Identify which cell holds the provided text, then report its (X, Y) central coordinate. 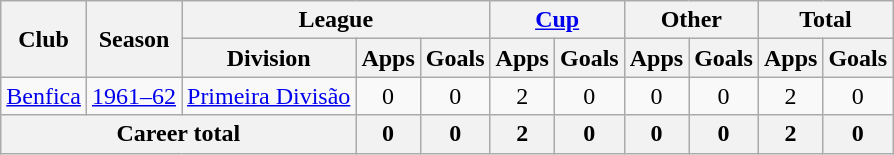
Club (44, 39)
Season (134, 39)
Division (269, 58)
Primeira Divisão (269, 96)
Other (691, 20)
1961–62 (134, 96)
Benfica (44, 96)
Cup (557, 20)
Career total (178, 134)
Total (825, 20)
League (336, 20)
